Extract the [X, Y] coordinate from the center of the cell holding the provided text.  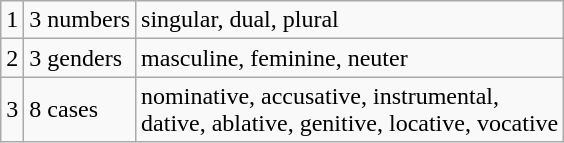
nominative, accusative, instrumental,dative, ablative, genitive, locative, vocative [350, 110]
3 numbers [80, 20]
singular, dual, plural [350, 20]
masculine, feminine, neuter [350, 58]
2 [12, 58]
8 cases [80, 110]
1 [12, 20]
3 [12, 110]
3 genders [80, 58]
